Return the (X, Y) coordinate for the center point of the cell that contains the specified text.  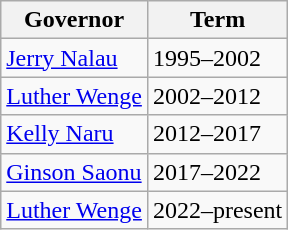
1995–2002 (217, 58)
2022–present (217, 210)
Term (217, 20)
Jerry Nalau (74, 58)
Kelly Naru (74, 134)
2002–2012 (217, 96)
Governor (74, 20)
Ginson Saonu (74, 172)
2017–2022 (217, 172)
2012–2017 (217, 134)
